Return the (x, y) coordinate for the center point of the cell that contains the specified text.  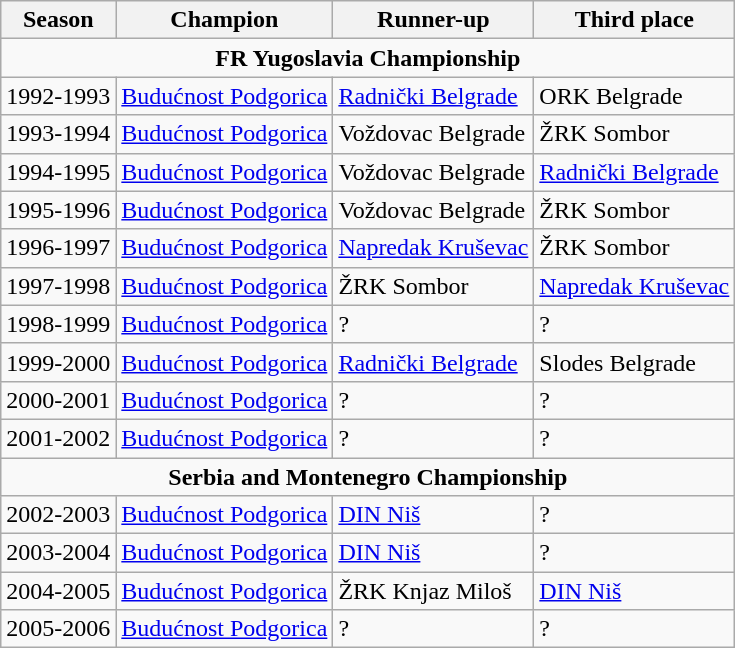
1994-1995 (58, 172)
2003-2004 (58, 553)
1998-1999 (58, 324)
Serbia and Montenegro Championship (368, 477)
Slodes Belgrade (634, 362)
2000-2001 (58, 400)
1997-1998 (58, 286)
ORK Belgrade (634, 96)
1992-1993 (58, 96)
Third place (634, 20)
Runner-up (434, 20)
2005-2006 (58, 629)
Season (58, 20)
Champion (224, 20)
1999-2000 (58, 362)
1995-1996 (58, 210)
1993-1994 (58, 134)
FR Yugoslavia Championship (368, 58)
ŽRK Knjaz Miloš (434, 591)
2002-2003 (58, 515)
2004-2005 (58, 591)
1996-1997 (58, 248)
2001-2002 (58, 438)
